Scan for the cell matching the given text and deliver its (X, Y) coordinate at center. 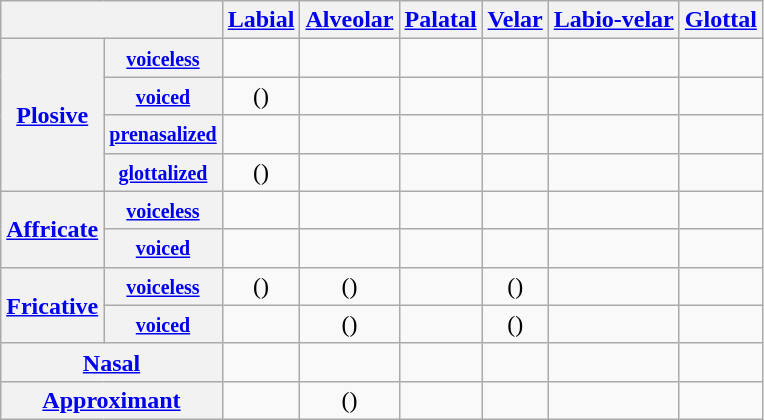
Velar (515, 20)
Labio-velar (614, 20)
prenasalized (163, 134)
Plosive (52, 115)
glottalized (163, 172)
Nasal (112, 362)
Affricate (52, 229)
Glottal (720, 20)
Labial (261, 20)
Alveolar (350, 20)
Fricative (52, 305)
Palatal (440, 20)
Approximant (112, 400)
